For the text-containing cell, return its midpoint in (X, Y) coordinate format. 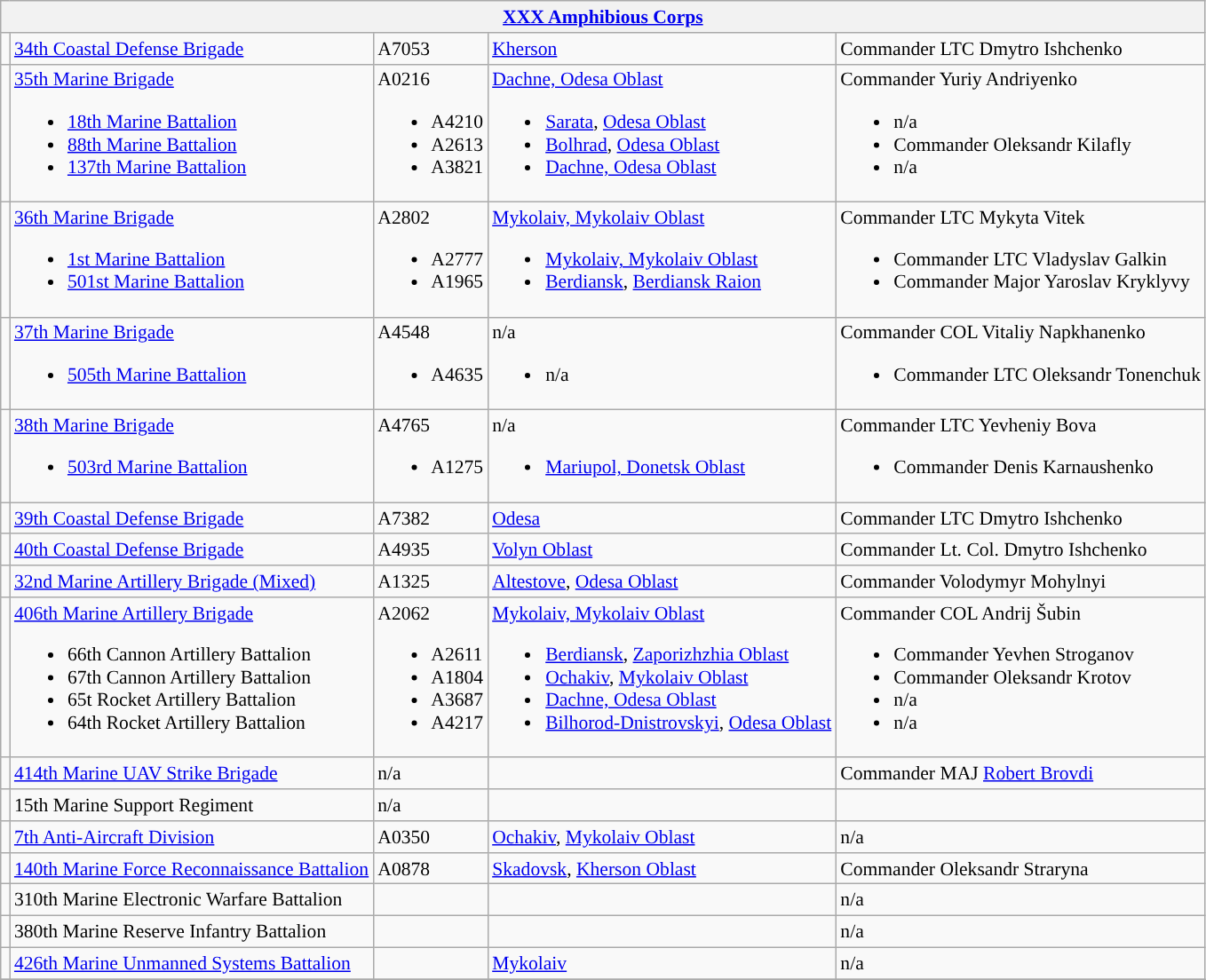
А7053 (430, 49)
А1325 (430, 581)
А7382 (430, 518)
Commander COL Vitaliy NapkhanenkoCommander LTC Oleksandr Tonenchuk (1020, 363)
34th Coastal Defense Brigade (192, 49)
Commander Volodymyr Mohylnyi (1020, 581)
36th Marine Brigade 1st Marine Battalion 501st Marine Battalion (192, 260)
15th Marine Support Regiment (192, 805)
426th Marine Unmanned Systems Battalion (192, 964)
140th Marine Force Reconnaissance Battalion (192, 869)
Odesa (662, 518)
310th Marine Electronic Warfare Battalion (192, 900)
Ochakiv, Mykolaiv Oblast (662, 837)
38th Marine Brigade 503rd Marine Battalion (192, 456)
Volyn Oblast (662, 550)
Commander LTC Yevheniy BovaCommander Denis Karnaushenko (1020, 456)
A4935 (430, 550)
Commander MAJ Robert Brovdi (1020, 774)
n/an/a (662, 363)
37th Marine Brigade 505th Marine Battalion (192, 363)
380th Marine Reserve Infantry Battalion (192, 932)
Altestove, Odesa Oblast (662, 581)
A4765A1275 (430, 456)
Mykolaiv, Mykolaiv OblastBerdiansk, Zaporizhzhia OblastOchakiv, Mykolaiv OblastDachne, Odesa OblastBilhorod-Dnistrovskyi, Odesa Oblast (662, 678)
Commander Yuriy Andriyenkon/aCommander Oleksandr Kilaflyn/a (1020, 133)
Kherson (662, 49)
A4548A4635 (430, 363)
А0350 (430, 837)
414th Marine UAV Strike Brigade (192, 774)
A2802А2777А1965 (430, 260)
Mykolaiv (662, 964)
А0216А4210А2613А3821 (430, 133)
32nd Marine Artillery Brigade (Mixed) (192, 581)
Skadovsk, Kherson Oblast (662, 869)
Commander Oleksandr Straryna (1020, 869)
Mykolaiv, Mykolaiv OblastMykolaiv, Mykolaiv OblastBerdiansk, Berdiansk Raion (662, 260)
Commander COL Andrij ŠubinCommander Yevhen StroganovCommander Oleksandr Krotovn/an/a (1020, 678)
Commander Lt. Col. Dmytro Ishchenko (1020, 550)
А0878 (430, 869)
35th Marine Brigade 18th Marine Battalion 88th Marine Battalion 137th Marine Battalion (192, 133)
Dachne, Odesa OblastSarata, Odesa OblastBolhrad, Odesa OblastDachne, Odesa Oblast (662, 133)
39th Coastal Defense Brigade (192, 518)
n/aMariupol, Donetsk Oblast (662, 456)
А2062А2611А1804А3687А4217 (430, 678)
40th Coastal Defense Brigade (192, 550)
Commander LTC Mykyta VitekCommander LTC Vladyslav GalkinCommander Major Yaroslav Kryklyvy (1020, 260)
7th Anti-Aircraft Division (192, 837)
XXX Amphibious Corps (603, 17)
